For the text-containing cell, return its midpoint in (x, y) coordinate format. 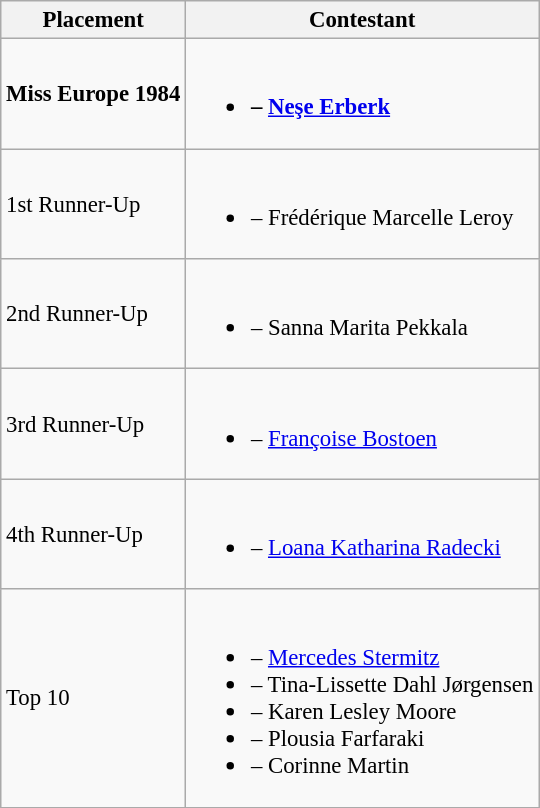
Top 10 (94, 698)
Placement (94, 20)
– Françoise Bostoen (362, 424)
Contestant (362, 20)
– Mercedes Stermitz – Tina-Lissette Dahl Jørgensen – Karen Lesley Moore – Plousia Farfaraki – Corinne Martin (362, 698)
– Loana Katharina Radecki (362, 534)
1st Runner-Up (94, 204)
– Sanna Marita Pekkala (362, 314)
Miss Europe 1984 (94, 94)
3rd Runner-Up (94, 424)
4th Runner-Up (94, 534)
– Neşe Erberk (362, 94)
– Frédérique Marcelle Leroy (362, 204)
2nd Runner-Up (94, 314)
